Pinpoint the cell where the given text exists, returning its [X, Y] midpoint coordinate. 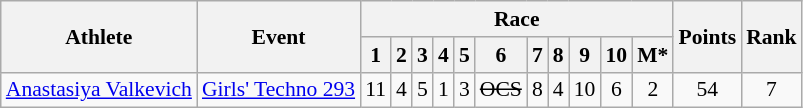
Points [707, 36]
54 [707, 90]
OCS [501, 90]
Rank [772, 36]
M* [652, 55]
11 [376, 90]
9 [585, 55]
Girls' Techno 293 [278, 90]
Anastasiya Valkevich [99, 90]
Event [278, 36]
Athlete [99, 36]
Race [516, 19]
